Determine the [x, y] coordinate at the center of the cell enclosing the given text.  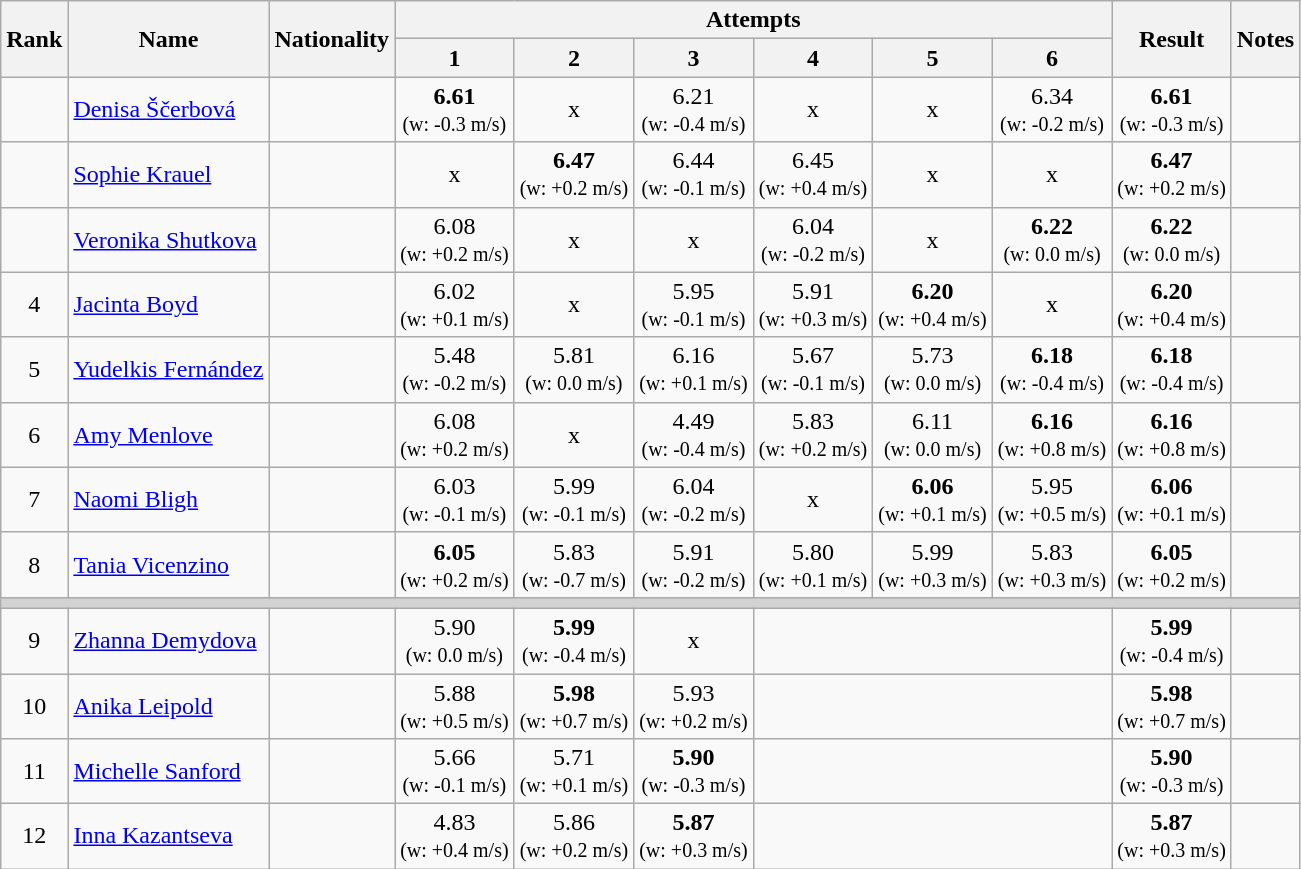
5.87 (w: +0.3 m/s) [1172, 836]
6.34(w: -0.2 m/s) [1052, 110]
5.95(w: +0.5 m/s) [1052, 500]
2 [574, 58]
12 [34, 836]
10 [34, 706]
5.99(w: -0.1 m/s) [574, 500]
5.98(w: +0.7 m/s) [574, 706]
6.61(w: -0.3 m/s) [455, 110]
11 [34, 772]
Tania Vicenzino [168, 564]
Yudelkis Fernández [168, 370]
6.16 (w: +0.8 m/s) [1172, 434]
4.49(w: -0.4 m/s) [694, 434]
5.83(w: -0.7 m/s) [574, 564]
Rank [34, 39]
Attempts [754, 20]
5.48(w: -0.2 m/s) [455, 370]
Sophie Krauel [168, 174]
9 [34, 640]
5.90(w: -0.3 m/s) [694, 772]
5.99(w: -0.4 m/s) [574, 640]
Michelle Sanford [168, 772]
6.22 (w: 0.0 m/s) [1172, 240]
4.83(w: +0.4 m/s) [455, 836]
6.16(w: +0.8 m/s) [1052, 434]
6.06 (w: +0.1 m/s) [1172, 500]
6.44(w: -0.1 m/s) [694, 174]
5.91(w: +0.3 m/s) [813, 304]
Naomi Bligh [168, 500]
7 [34, 500]
5.86(w: +0.2 m/s) [574, 836]
6.11(w: 0.0 m/s) [933, 434]
6.47(w: +0.2 m/s) [574, 174]
6.05(w: +0.2 m/s) [455, 564]
6.45(w: +0.4 m/s) [813, 174]
Denisa Ščerbová [168, 110]
5.90(w: 0.0 m/s) [455, 640]
5.90 (w: -0.3 m/s) [1172, 772]
Nationality [332, 39]
6.61 (w: -0.3 m/s) [1172, 110]
6.18 (w: -0.4 m/s) [1172, 370]
Notes [1265, 39]
5.71(w: +0.1 m/s) [574, 772]
5.83(w: +0.2 m/s) [813, 434]
Jacinta Boyd [168, 304]
5.83(w: +0.3 m/s) [1052, 564]
5.67(w: -0.1 m/s) [813, 370]
Inna Kazantseva [168, 836]
6.18(w: -0.4 m/s) [1052, 370]
6.06(w: +0.1 m/s) [933, 500]
5.99(w: +0.3 m/s) [933, 564]
5.81(w: 0.0 m/s) [574, 370]
5.80(w: +0.1 m/s) [813, 564]
1 [455, 58]
6.47 (w: +0.2 m/s) [1172, 174]
5.87(w: +0.3 m/s) [694, 836]
6.22(w: 0.0 m/s) [1052, 240]
5.66(w: -0.1 m/s) [455, 772]
6.21(w: -0.4 m/s) [694, 110]
5.88(w: +0.5 m/s) [455, 706]
6.02(w: +0.1 m/s) [455, 304]
6.20 (w: +0.4 m/s) [1172, 304]
Veronika Shutkova [168, 240]
8 [34, 564]
Zhanna Demydova [168, 640]
6.05 (w: +0.2 m/s) [1172, 564]
5.95(w: -0.1 m/s) [694, 304]
3 [694, 58]
6.16(w: +0.1 m/s) [694, 370]
5.98 (w: +0.7 m/s) [1172, 706]
Result [1172, 39]
Name [168, 39]
6.20(w: +0.4 m/s) [933, 304]
5.73(w: 0.0 m/s) [933, 370]
6.03(w: -0.1 m/s) [455, 500]
5.91(w: -0.2 m/s) [694, 564]
5.99 (w: -0.4 m/s) [1172, 640]
5.93(w: +0.2 m/s) [694, 706]
Amy Menlove [168, 434]
Anika Leipold [168, 706]
